Identify which cell holds the provided text, then report its (x, y) central coordinate. 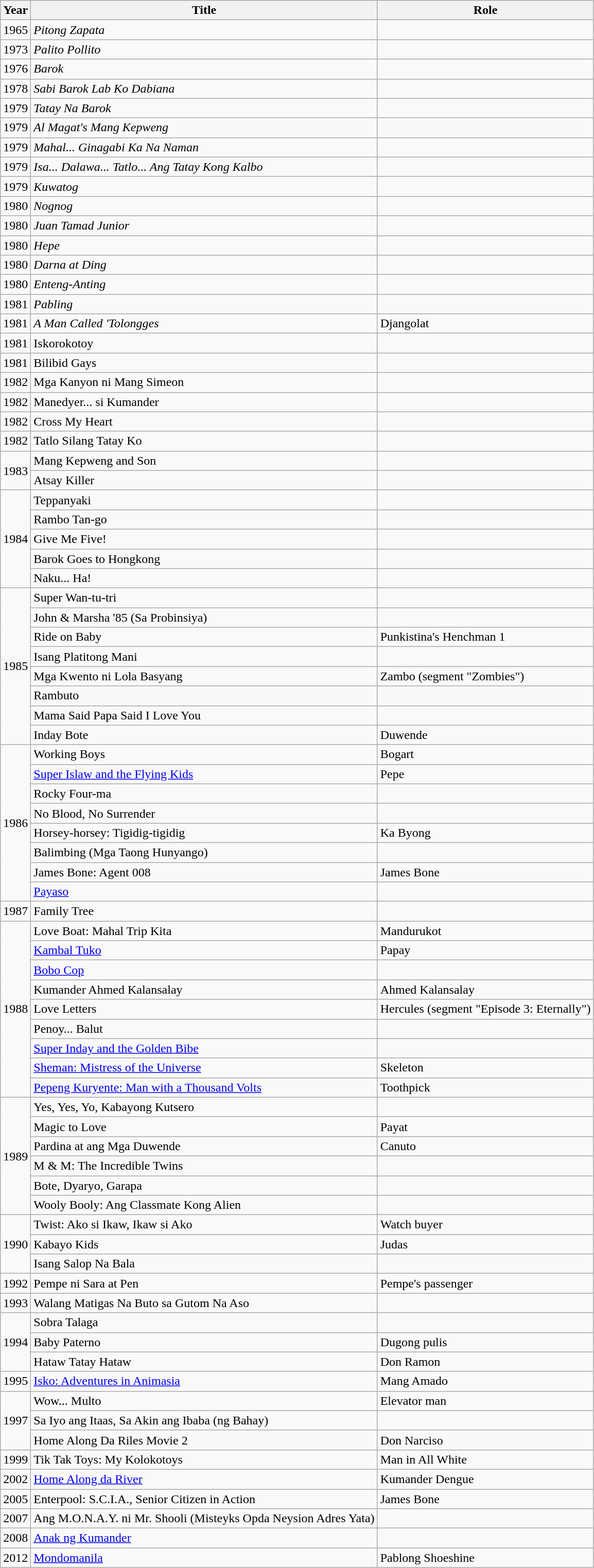
Mga Kwento ni Lola Basyang (204, 676)
Sabi Barok Lab Ko Dabiana (204, 89)
1978 (15, 89)
Pepeng Kuryente: Man with a Thousand Volts (204, 1087)
Mga Kanyon ni Mang Simeon (204, 382)
Palito Pollito (204, 49)
Family Tree (204, 911)
Kambal Tuko (204, 950)
Djangolat (485, 324)
Hataw Tatay Hataw (204, 1362)
Pepe (485, 774)
1965 (15, 30)
Year (15, 10)
Nognog (204, 206)
1995 (15, 1381)
M & M: The Incredible Twins (204, 1166)
Wooly Booly: Ang Classmate Kong Alien (204, 1205)
Payat (485, 1126)
Isko: Adventures in Animasia (204, 1381)
Working Boys (204, 754)
Pablong Shoeshine (485, 1558)
Mondomanila (204, 1558)
Mama Said Papa Said I Love You (204, 715)
Zambo (segment "Zombies") (485, 676)
Atsay Killer (204, 480)
2005 (15, 1499)
Dugong pulis (485, 1342)
Tatlo Silang Tatay Ko (204, 441)
Pardina at ang Mga Duwende (204, 1146)
Sheman: Mistress of the Universe (204, 1068)
Rambo Tan-go (204, 519)
Ahmed Kalansalay (485, 990)
Watch buyer (485, 1225)
Kumander Dengue (485, 1479)
Bogart (485, 754)
Horsey-horsey: Tigidig-tigidig (204, 833)
Enterpool: S.C.I.A., Senior Citizen in Action (204, 1499)
Pitong Zapata (204, 30)
Anak ng Kumander (204, 1538)
Penoy... Balut (204, 1029)
Pempe's passenger (485, 1283)
Ka Byong (485, 833)
Ang M.O.N.A.Y. ni Mr. Shooli (Misteyks Opda Neysion Adres Yata) (204, 1519)
Inday Bote (204, 735)
John & Marsha '85 (Sa Probinsiya) (204, 618)
Juan Tamad Junior (204, 225)
Manedyer... si Kumander (204, 402)
1989 (15, 1156)
Magic to Love (204, 1126)
Super Wan-tu-tri (204, 598)
1973 (15, 49)
Hepe (204, 245)
Barok (204, 69)
Teppanyaki (204, 500)
Mang Amado (485, 1381)
No Blood, No Surrender (204, 813)
Naku... Ha! (204, 578)
Sobra Talaga (204, 1323)
Home Along da River (204, 1479)
1993 (15, 1303)
Duwende (485, 735)
Rocky Four-ma (204, 794)
Wow... Multo (204, 1401)
1985 (15, 666)
Love Letters (204, 1009)
Rambuto (204, 696)
Canuto (485, 1146)
Man in All White (485, 1459)
Kumander Ahmed Kalansalay (204, 990)
Bilibid Gays (204, 363)
Super Islaw and the Flying Kids (204, 774)
Iskorokotoy (204, 343)
Mang Kepweng and Son (204, 461)
1992 (15, 1283)
1997 (15, 1420)
Home Along Da Riles Movie 2 (204, 1440)
Love Boat: Mahal Trip Kita (204, 931)
Skeleton (485, 1068)
Elevator man (485, 1401)
Isang Platitong Mani (204, 657)
1987 (15, 911)
Role (485, 10)
Pempe ni Sara at Pen (204, 1283)
Tatay Na Barok (204, 108)
Bobo Cop (204, 970)
2012 (15, 1558)
Bote, Dyaryo, Garapa (204, 1185)
Judas (485, 1244)
Payaso (204, 892)
Ride on Baby (204, 637)
Papay (485, 950)
Isa... Dalawa... Tatlo... Ang Tatay Kong Kalbo (204, 167)
1988 (15, 1010)
Sa Iyo ang Itaas, Sa Akin ang Ibaba (ng Bahay) (204, 1420)
1999 (15, 1459)
Don Ramon (485, 1362)
Barok Goes to Hongkong (204, 558)
Super Inday and the Golden Bibe (204, 1048)
Give Me Five! (204, 539)
1984 (15, 539)
Al Magat's Mang Kepweng (204, 128)
1983 (15, 470)
Pabling (204, 304)
2007 (15, 1519)
1986 (15, 823)
1976 (15, 69)
James Bone: Agent 008 (204, 872)
Hercules (segment "Episode 3: Eternally") (485, 1009)
Baby Paterno (204, 1342)
Cross My Heart (204, 421)
Title (204, 10)
Twist: Ako si Ikaw, Ikaw si Ako (204, 1225)
Punkistina's Henchman 1 (485, 637)
A Man Called 'Tolongges (204, 324)
1994 (15, 1342)
Mandurukot (485, 931)
Don Narciso (485, 1440)
Balimbing (Mga Taong Hunyango) (204, 852)
Toothpick (485, 1087)
Enteng-Anting (204, 285)
Kuwatog (204, 186)
Isang Salop Na Bala (204, 1264)
2002 (15, 1479)
1990 (15, 1244)
Yes, Yes, Yo, Kabayong Kutsero (204, 1107)
2008 (15, 1538)
Walang Matigas Na Buto sa Gutom Na Aso (204, 1303)
Mahal... Ginagabi Ka Na Naman (204, 147)
Kabayo Kids (204, 1244)
Darna at Ding (204, 265)
Tik Tak Toys: My Kolokotoys (204, 1459)
